Determine the [X, Y] coordinate at the center of the cell enclosing the given text.  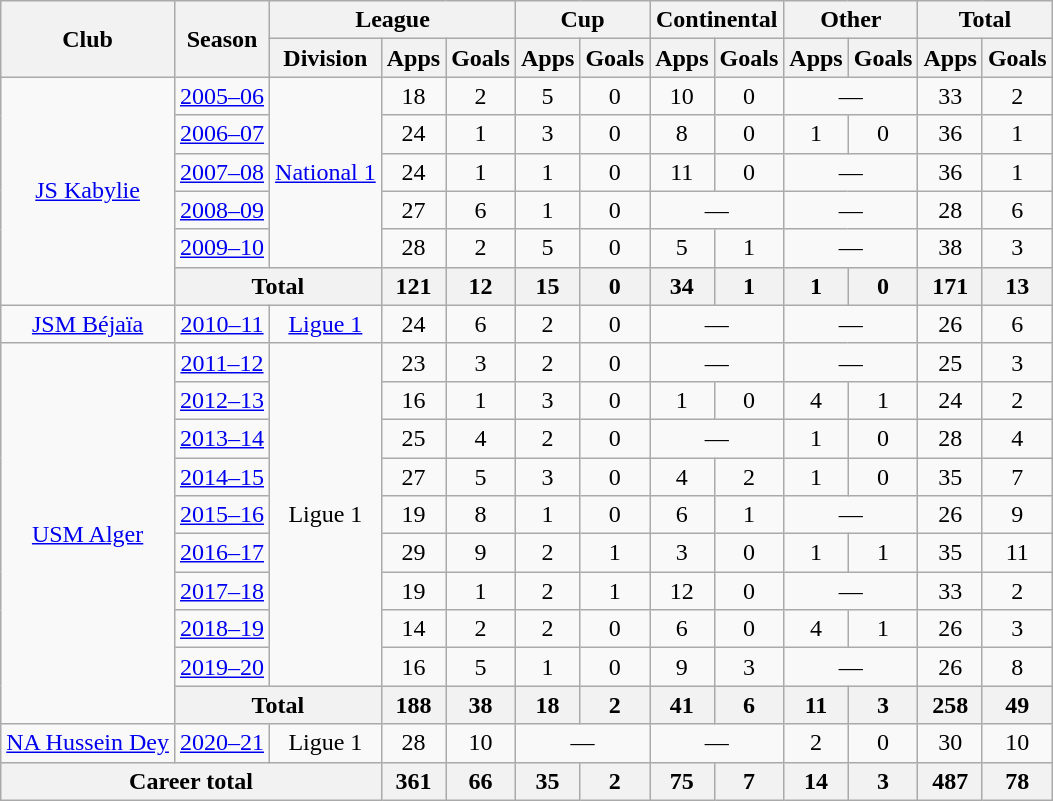
49 [1017, 705]
30 [950, 743]
Career total [191, 781]
League [393, 20]
75 [682, 781]
78 [1017, 781]
Club [88, 39]
2009–10 [222, 248]
29 [413, 553]
121 [413, 286]
Cup [582, 20]
2012–13 [222, 400]
2015–16 [222, 515]
Other [851, 20]
National 1 [326, 172]
2007–08 [222, 172]
USM Alger [88, 534]
361 [413, 781]
NA Hussein Dey [88, 743]
15 [547, 286]
2010–11 [222, 324]
Division [326, 58]
2005–06 [222, 96]
2018–19 [222, 629]
Season [222, 39]
13 [1017, 286]
41 [682, 705]
23 [413, 362]
2011–12 [222, 362]
JS Kabylie [88, 191]
2014–15 [222, 477]
2016–17 [222, 553]
2013–14 [222, 438]
66 [481, 781]
2019–20 [222, 667]
2008–09 [222, 210]
2020–21 [222, 743]
171 [950, 286]
487 [950, 781]
2017–18 [222, 591]
188 [413, 705]
JSM Béjaïa [88, 324]
34 [682, 286]
Continental [717, 20]
258 [950, 705]
2006–07 [222, 134]
